Extract the [X, Y] coordinate from the center of the cell holding the provided text.  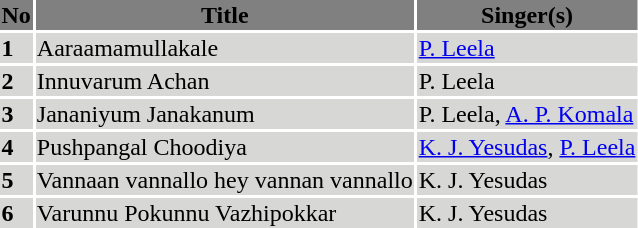
2 [16, 81]
P. Leela, A. P. Komala [527, 114]
Jananiyum Janakanum [224, 114]
3 [16, 114]
Singer(s) [527, 15]
No [16, 15]
6 [16, 213]
4 [16, 147]
Innuvarum Achan [224, 81]
1 [16, 48]
Aaraamamullakale [224, 48]
Vannaan vannallo hey vannan vannallo [224, 180]
Varunnu Pokunnu Vazhipokkar [224, 213]
Title [224, 15]
5 [16, 180]
Pushpangal Choodiya [224, 147]
K. J. Yesudas, P. Leela [527, 147]
